From the cell containing the given text, extract its center point as [x, y] coordinate. 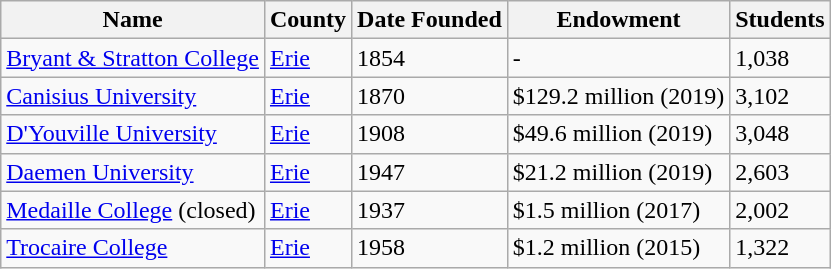
1958 [430, 248]
1947 [430, 172]
1870 [430, 96]
3,048 [780, 134]
1854 [430, 58]
$1.2 million (2015) [618, 248]
1,038 [780, 58]
$1.5 million (2017) [618, 210]
Students [780, 20]
D'Youville University [133, 134]
- [618, 58]
$49.6 million (2019) [618, 134]
County [308, 20]
Canisius University [133, 96]
Date Founded [430, 20]
Daemen University [133, 172]
2,002 [780, 210]
Name [133, 20]
Bryant & Stratton College [133, 58]
2,603 [780, 172]
Trocaire College [133, 248]
3,102 [780, 96]
Medaille College (closed) [133, 210]
Endowment [618, 20]
$21.2 million (2019) [618, 172]
$129.2 million (2019) [618, 96]
1,322 [780, 248]
1908 [430, 134]
1937 [430, 210]
